Determine the (x, y) coordinate at the center of the cell enclosing the given text.  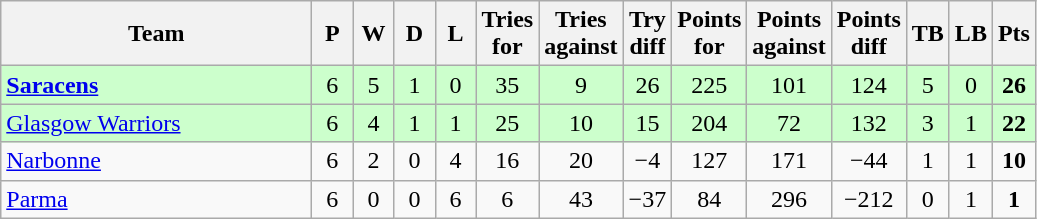
20 (581, 161)
2 (374, 161)
25 (508, 123)
Glasgow Warriors (156, 123)
Points against (789, 34)
Try diff (648, 34)
−37 (648, 199)
84 (710, 199)
22 (1014, 123)
35 (508, 85)
Pts (1014, 34)
−4 (648, 161)
−212 (868, 199)
−44 (868, 161)
Tries against (581, 34)
171 (789, 161)
43 (581, 199)
Saracens (156, 85)
TB (928, 34)
Team (156, 34)
225 (710, 85)
Tries for (508, 34)
P (332, 34)
16 (508, 161)
D (414, 34)
296 (789, 199)
Points for (710, 34)
204 (710, 123)
101 (789, 85)
Parma (156, 199)
15 (648, 123)
3 (928, 123)
132 (868, 123)
L (456, 34)
Points diff (868, 34)
9 (581, 85)
72 (789, 123)
Narbonne (156, 161)
124 (868, 85)
LB (970, 34)
W (374, 34)
127 (710, 161)
